Identify which cell holds the provided text, then report its (X, Y) central coordinate. 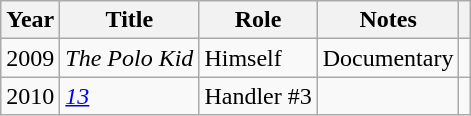
Documentary (388, 58)
13 (130, 96)
Role (258, 20)
Notes (388, 20)
Handler #3 (258, 96)
2009 (30, 58)
Himself (258, 58)
2010 (30, 96)
Title (130, 20)
Year (30, 20)
The Polo Kid (130, 58)
